Find where the given text appears and provide that cell's center as [x, y] coordinate. 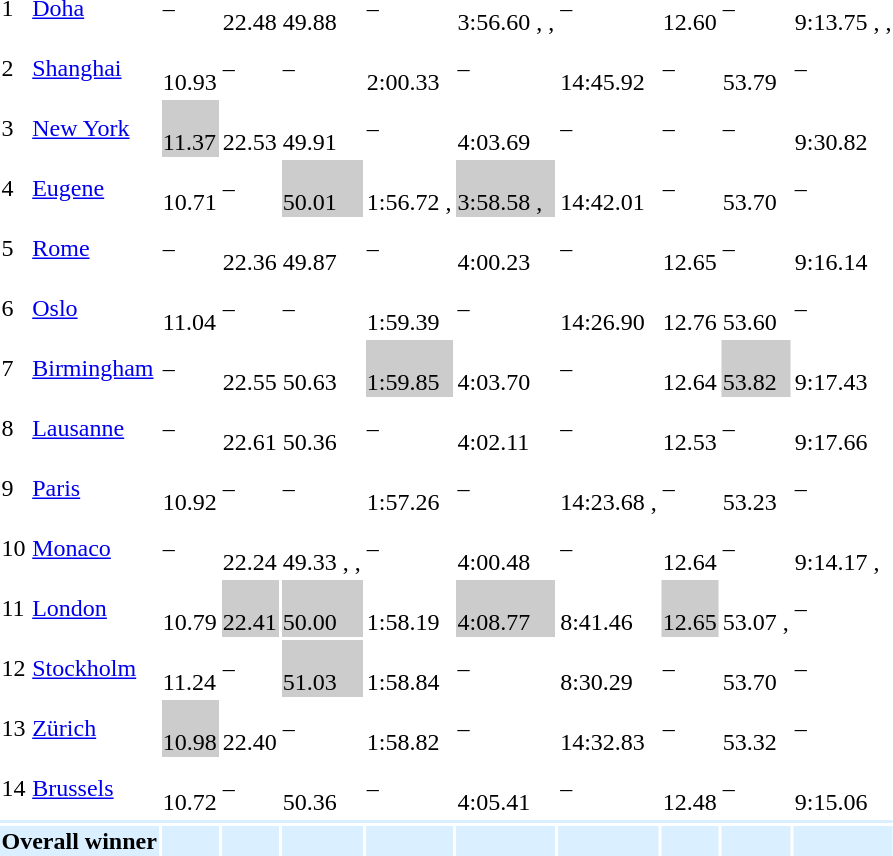
3 [14, 128]
Rome [95, 248]
1:59.39 [409, 308]
9:30.82 [843, 128]
13 [14, 728]
22.40 [250, 728]
9:15.06 [843, 788]
11 [14, 608]
Eugene [95, 188]
12.48 [690, 788]
11.37 [190, 128]
50.01 [322, 188]
Stockholm [95, 668]
14:45.92 [609, 68]
22.41 [250, 608]
9:16.14 [843, 248]
53.82 [756, 368]
4:03.70 [506, 368]
10.93 [190, 68]
22.61 [250, 428]
Paris [95, 488]
22.53 [250, 128]
14 [14, 788]
50.63 [322, 368]
Birmingham [95, 368]
12 [14, 668]
53.60 [756, 308]
53.23 [756, 488]
7 [14, 368]
8:30.29 [609, 668]
10.71 [190, 188]
4:00.23 [506, 248]
53.79 [756, 68]
London [95, 608]
50.00 [322, 608]
9:17.43 [843, 368]
4:02.11 [506, 428]
4:00.48 [506, 548]
4:05.41 [506, 788]
1:57.26 [409, 488]
3:58.58 , [506, 188]
Zürich [95, 728]
14:32.83 [609, 728]
10.98 [190, 728]
New York [95, 128]
22.24 [250, 548]
12.76 [690, 308]
2 [14, 68]
1:58.19 [409, 608]
Lausanne [95, 428]
12.53 [690, 428]
1:58.82 [409, 728]
Monaco [95, 548]
9:17.66 [843, 428]
Shanghai [95, 68]
1:56.72 , [409, 188]
1:58.84 [409, 668]
10 [14, 548]
1:59.85 [409, 368]
4:08.77 [506, 608]
Brussels [95, 788]
8:41.46 [609, 608]
Oslo [95, 308]
4:03.69 [506, 128]
5 [14, 248]
9 [14, 488]
49.33 , , [322, 548]
10.72 [190, 788]
22.36 [250, 248]
53.32 [756, 728]
8 [14, 428]
6 [14, 308]
4 [14, 188]
9:14.17 , [843, 548]
53.07 , [756, 608]
49.91 [322, 128]
14:23.68 , [609, 488]
49.87 [322, 248]
14:26.90 [609, 308]
11.24 [190, 668]
Overall winner [79, 841]
10.79 [190, 608]
51.03 [322, 668]
14:42.01 [609, 188]
22.55 [250, 368]
10.92 [190, 488]
2:00.33 [409, 68]
11.04 [190, 308]
